Locate the cell with the specified text and output its [x, y] center coordinate. 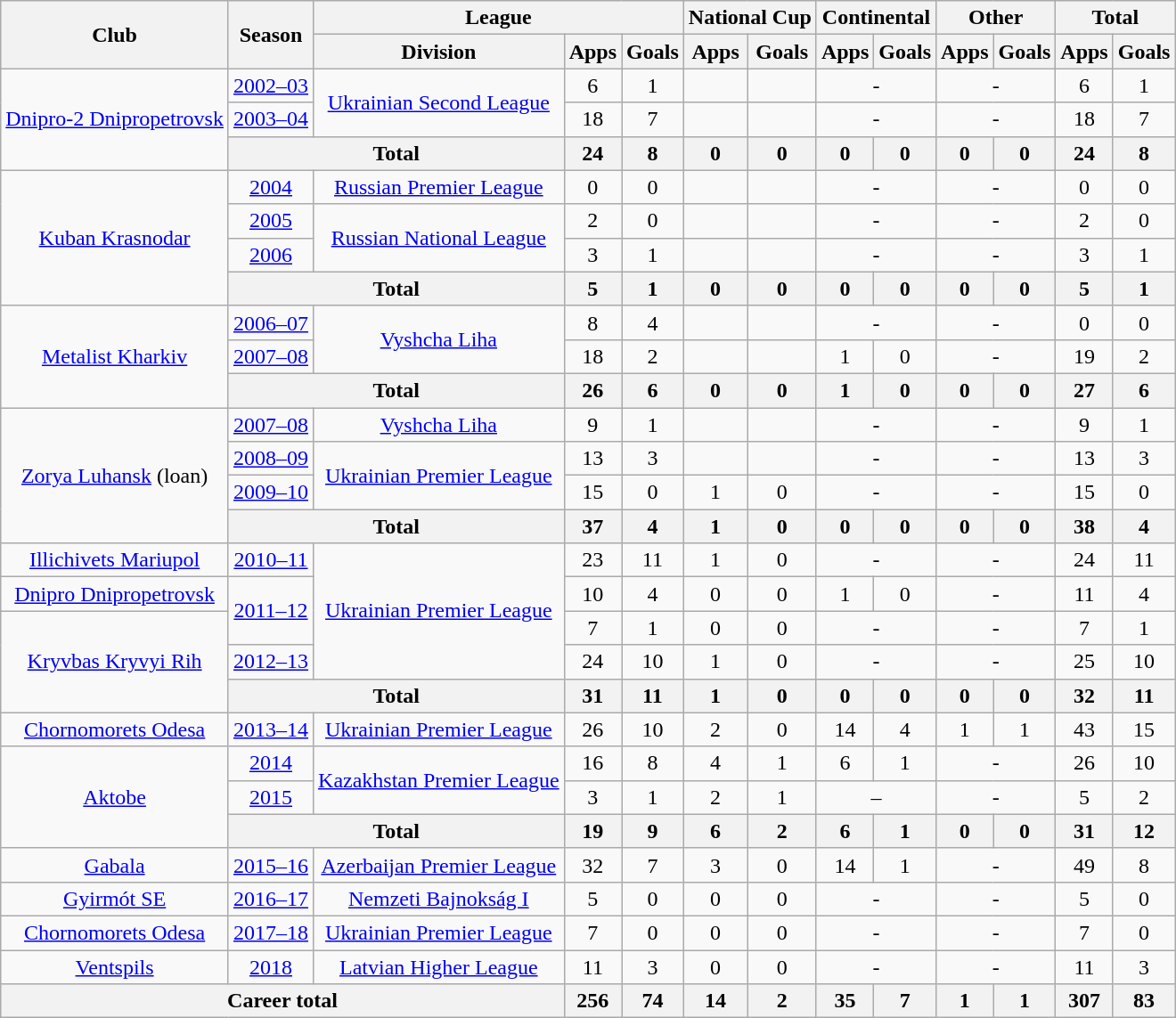
38 [1084, 526]
Dnipro Dnipropetrovsk [115, 594]
23 [592, 560]
Nemzeti Bajnokság I [439, 899]
2012–13 [271, 662]
2002–03 [271, 86]
35 [845, 1001]
2017–18 [271, 932]
Latvian Higher League [439, 966]
2008–09 [271, 459]
League [499, 18]
Gabala [115, 865]
2010–11 [271, 560]
Gyirmót SE [115, 899]
2015 [271, 797]
2006 [271, 255]
Metalist Kharkiv [115, 356]
2016–17 [271, 899]
2013–14 [271, 729]
Aktobe [115, 797]
43 [1084, 729]
2005 [271, 221]
2009–10 [271, 493]
2014 [271, 763]
2006–07 [271, 322]
Club [115, 35]
16 [592, 763]
Dnipro-2 Dnipropetrovsk [115, 119]
2004 [271, 187]
– [876, 797]
Kuban Krasnodar [115, 238]
Division [439, 52]
Russian National League [439, 238]
83 [1144, 1001]
2003–04 [271, 119]
Kazakhstan Premier League [439, 780]
National Cup [750, 18]
Zorya Luhansk (loan) [115, 476]
307 [1084, 1001]
Season [271, 35]
2018 [271, 966]
Kryvbas Kryvyi Rih [115, 662]
2015–16 [271, 865]
Russian Premier League [439, 187]
Ventspils [115, 966]
Azerbaijan Premier League [439, 865]
2011–12 [271, 611]
Continental [876, 18]
49 [1084, 865]
27 [1084, 390]
25 [1084, 662]
Ukrainian Second League [439, 102]
74 [653, 1001]
Career total [282, 1001]
12 [1144, 831]
256 [592, 1001]
Other [996, 18]
Illichivets Mariupol [115, 560]
37 [592, 526]
